Determine the [x, y] coordinate at the center of the cell enclosing the given text.  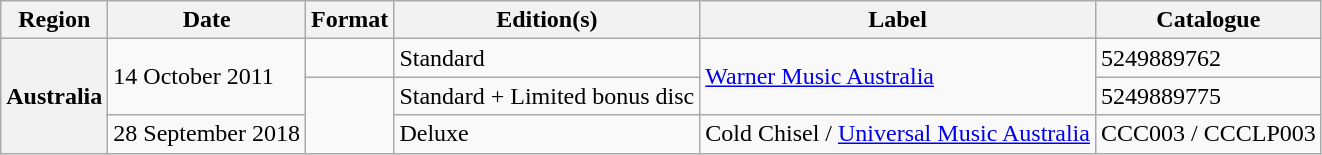
5249889762 [1208, 58]
Standard + Limited bonus disc [547, 96]
5249889775 [1208, 96]
Region [54, 20]
Standard [547, 58]
Date [207, 20]
Deluxe [547, 134]
Catalogue [1208, 20]
Australia [54, 96]
14 October 2011 [207, 77]
Format [350, 20]
Warner Music Australia [898, 77]
CCC003 / CCCLP003 [1208, 134]
Cold Chisel / Universal Music Australia [898, 134]
Edition(s) [547, 20]
28 September 2018 [207, 134]
Label [898, 20]
